Find where the given text appears and provide that cell's center as [X, Y] coordinate. 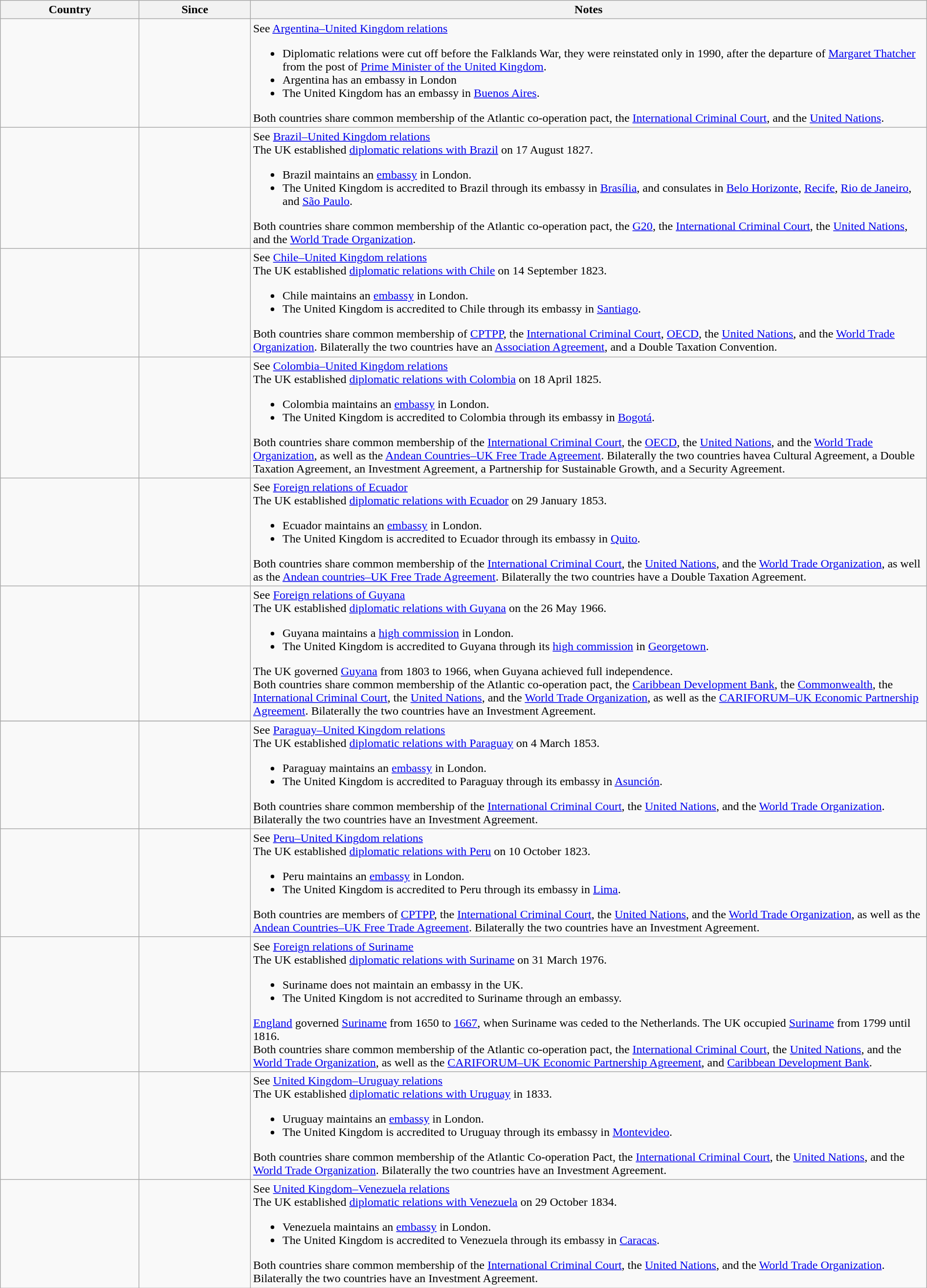
Notes [589, 10]
Country [70, 10]
Since [195, 10]
